Detect which cell encompasses the target text, then output its (X, Y) center coordinate. 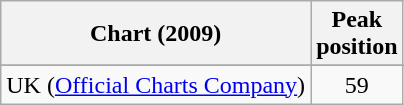
59 (357, 85)
Chart (2009) (156, 34)
Peakposition (357, 34)
UK (Official Charts Company) (156, 85)
